From the cell containing the given text, extract its center point as (x, y) coordinate. 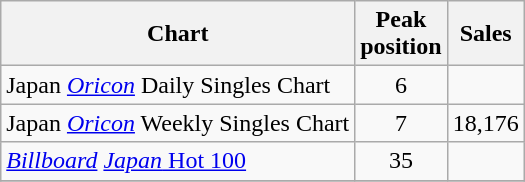
35 (401, 161)
6 (401, 85)
Peakposition (401, 34)
Japan Oricon Weekly Singles Chart (178, 123)
Sales (486, 34)
18,176 (486, 123)
7 (401, 123)
Chart (178, 34)
Japan Oricon Daily Singles Chart (178, 85)
Billboard Japan Hot 100 (178, 161)
